From the cell containing the given text, extract its center point as [X, Y] coordinate. 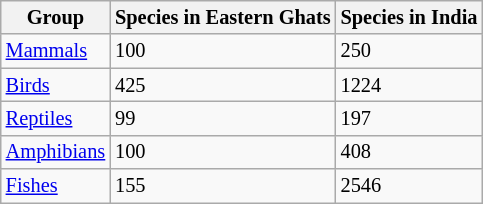
99 [222, 118]
408 [410, 152]
Mammals [56, 51]
Amphibians [56, 152]
Fishes [56, 186]
Birds [56, 85]
250 [410, 51]
Group [56, 17]
2546 [410, 186]
197 [410, 118]
155 [222, 186]
425 [222, 85]
Species in India [410, 17]
Reptiles [56, 118]
Species in Eastern Ghats [222, 17]
1224 [410, 85]
